Provide the (X, Y) coordinate of the cell's center where the given text is located.  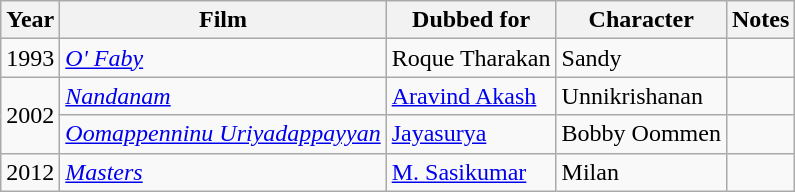
Nandanam (223, 96)
2002 (30, 115)
Oomappenninu Uriyadappayyan (223, 134)
Sandy (641, 58)
Year (30, 20)
Bobby Oommen (641, 134)
Masters (223, 172)
Notes (760, 20)
M. Sasikumar (471, 172)
Character (641, 20)
1993 (30, 58)
Milan (641, 172)
O' Faby (223, 58)
Roque Tharakan (471, 58)
Dubbed for (471, 20)
Unnikrishanan (641, 96)
Film (223, 20)
2012 (30, 172)
Aravind Akash (471, 96)
Jayasurya (471, 134)
